Detect which cell encompasses the target text, then output its (X, Y) center coordinate. 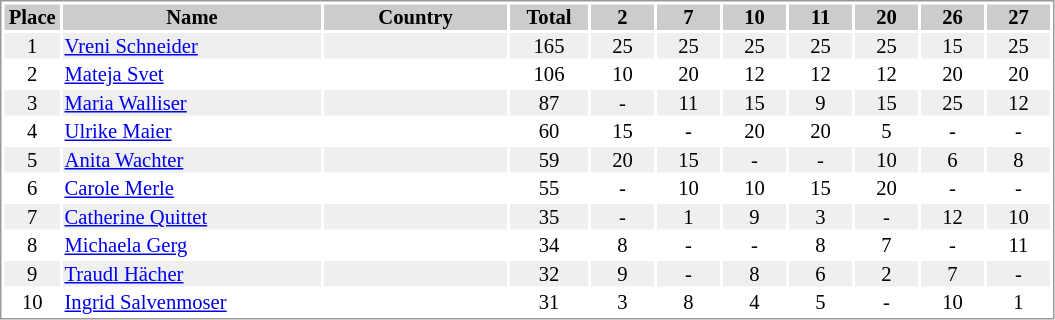
26 (952, 17)
59 (549, 160)
Carole Merle (192, 189)
106 (549, 75)
Ingrid Salvenmoser (192, 303)
Mateja Svet (192, 75)
Ulrike Maier (192, 131)
Place (32, 17)
Vreni Schneider (192, 46)
60 (549, 131)
55 (549, 189)
Country (416, 17)
31 (549, 303)
34 (549, 245)
Michaela Gerg (192, 245)
87 (549, 103)
Maria Walliser (192, 103)
35 (549, 217)
32 (549, 274)
Total (549, 17)
Anita Wachter (192, 160)
Name (192, 17)
Catherine Quittet (192, 217)
165 (549, 46)
27 (1018, 17)
Traudl Hächer (192, 274)
